Find where the given text appears and provide that cell's center as [x, y] coordinate. 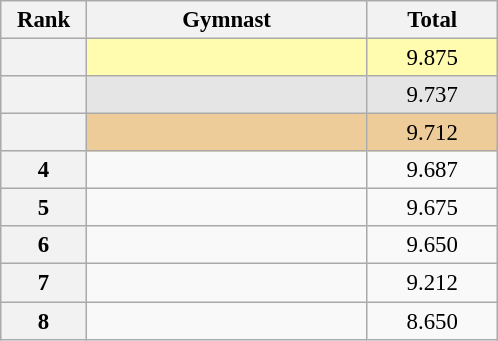
4 [44, 170]
9.687 [432, 170]
9.675 [432, 208]
9.212 [432, 283]
Total [432, 20]
9.650 [432, 245]
5 [44, 208]
7 [44, 283]
8.650 [432, 321]
9.875 [432, 58]
9.737 [432, 95]
6 [44, 245]
Gymnast [226, 20]
8 [44, 321]
9.712 [432, 133]
Rank [44, 20]
